Find where the given text appears and provide that cell's center as (X, Y) coordinate. 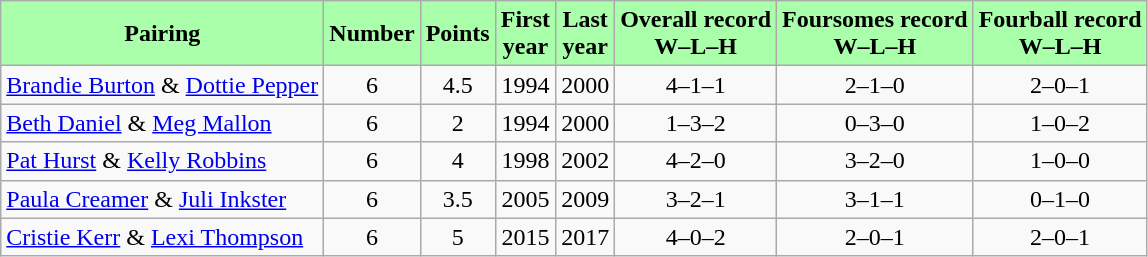
3–2–1 (696, 199)
3–2–0 (876, 161)
Overall recordW–L–H (696, 34)
3.5 (458, 199)
Foursomes recordW–L–H (876, 34)
Number (372, 34)
Cristie Kerr & Lexi Thompson (162, 237)
Beth Daniel & Meg Mallon (162, 123)
1–3–2 (696, 123)
2–1–0 (876, 85)
4–2–0 (696, 161)
2009 (586, 199)
2005 (525, 199)
2002 (586, 161)
3–1–1 (876, 199)
2015 (525, 237)
Brandie Burton & Dottie Pepper (162, 85)
4–0–2 (696, 237)
4.5 (458, 85)
1–0–0 (1060, 161)
0–3–0 (876, 123)
0–1–0 (1060, 199)
4–1–1 (696, 85)
Lastyear (586, 34)
5 (458, 237)
Pairing (162, 34)
Pat Hurst & Kelly Robbins (162, 161)
1–0–2 (1060, 123)
Paula Creamer & Juli Inkster (162, 199)
Firstyear (525, 34)
2017 (586, 237)
2 (458, 123)
1998 (525, 161)
Points (458, 34)
4 (458, 161)
Fourball recordW–L–H (1060, 34)
